Search for the cell housing the specified text and yield its [x, y] center coordinate. 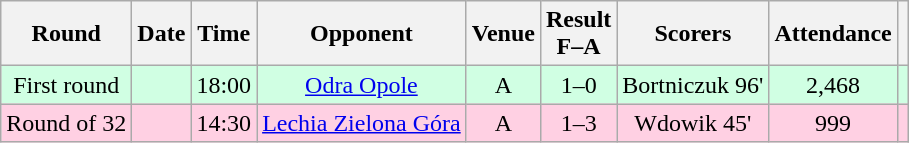
Round of 32 [66, 123]
Opponent [362, 34]
Attendance [833, 34]
Odra Opole [362, 85]
Lechia Zielona Góra [362, 123]
Scorers [693, 34]
Round [66, 34]
Bortniczuk 96' [693, 85]
1–0 [578, 85]
Wdowik 45' [693, 123]
ResultF–A [578, 34]
999 [833, 123]
Time [224, 34]
Venue [503, 34]
2,468 [833, 85]
First round [66, 85]
18:00 [224, 85]
14:30 [224, 123]
Date [162, 34]
1–3 [578, 123]
